Extract the (X, Y) coordinate from the center of the cell holding the provided text.  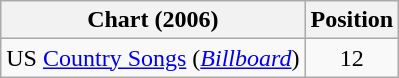
US Country Songs (Billboard) (153, 58)
12 (352, 58)
Chart (2006) (153, 20)
Position (352, 20)
